Locate the cell with the specified text and output its (X, Y) center coordinate. 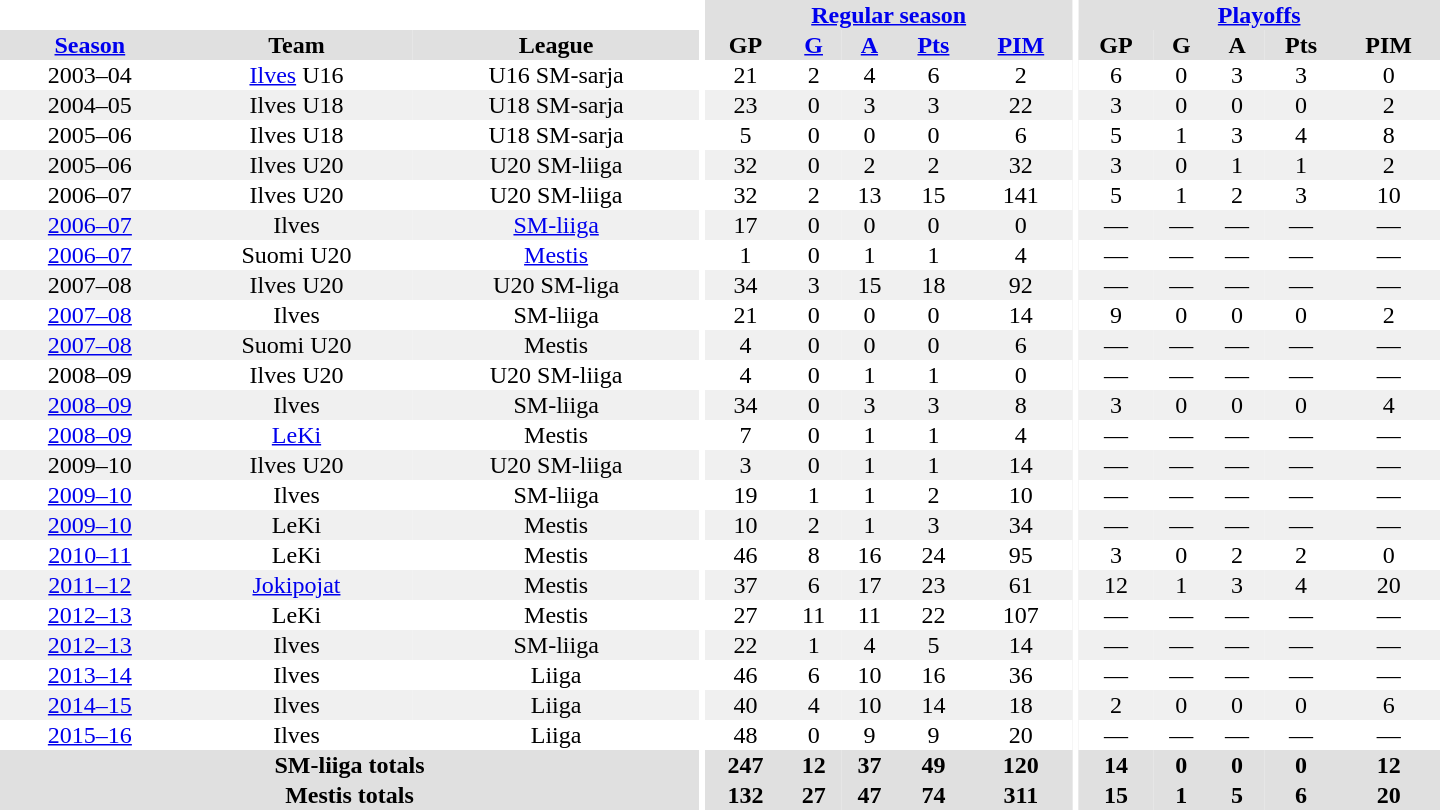
U20 SM-liga (556, 285)
311 (1022, 795)
120 (1022, 765)
Mestis totals (350, 795)
7 (746, 435)
36 (1022, 675)
Team (296, 45)
132 (746, 795)
Ilves U16 (296, 75)
141 (1022, 195)
2004–05 (90, 105)
Season (90, 45)
2014–15 (90, 705)
48 (746, 735)
Jokipojat (296, 585)
2011–12 (90, 585)
49 (933, 765)
74 (933, 795)
Playoffs (1259, 15)
2003–04 (90, 75)
47 (870, 795)
2013–14 (90, 675)
U16 SM-sarja (556, 75)
13 (870, 195)
61 (1022, 585)
24 (933, 555)
107 (1022, 615)
40 (746, 705)
92 (1022, 285)
2015–16 (90, 735)
Regular season (888, 15)
2010–11 (90, 555)
19 (746, 495)
SM-liiga totals (350, 765)
League (556, 45)
247 (746, 765)
95 (1022, 555)
